Provide the [x, y] coordinate of the cell's center where the given text is located.  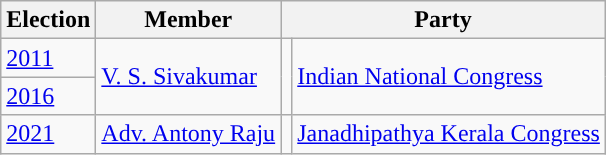
Party [444, 20]
V. S. Sivakumar [188, 77]
Member [188, 20]
Adv. Antony Raju [188, 134]
2011 [48, 58]
Janadhipathya Kerala Congress [449, 134]
2021 [48, 134]
Indian National Congress [449, 77]
Election [48, 20]
2016 [48, 96]
